Determine the [X, Y] coordinate at the center of the cell enclosing the given text.  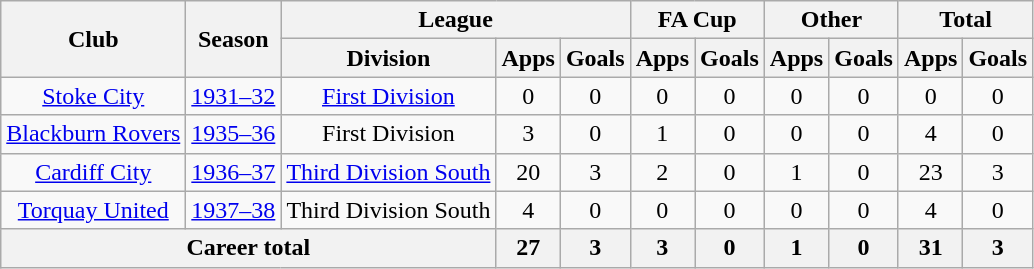
League [456, 20]
Torquay United [94, 210]
31 [930, 248]
Cardiff City [94, 172]
1937–38 [234, 210]
23 [930, 172]
Career total [248, 248]
1935–36 [234, 134]
20 [528, 172]
1936–37 [234, 172]
Blackburn Rovers [94, 134]
Division [388, 58]
1931–32 [234, 96]
Other [831, 20]
Season [234, 39]
Stoke City [94, 96]
27 [528, 248]
Total [965, 20]
2 [662, 172]
FA Cup [697, 20]
Club [94, 39]
